Scan for the cell matching the given text and deliver its (x, y) coordinate at center. 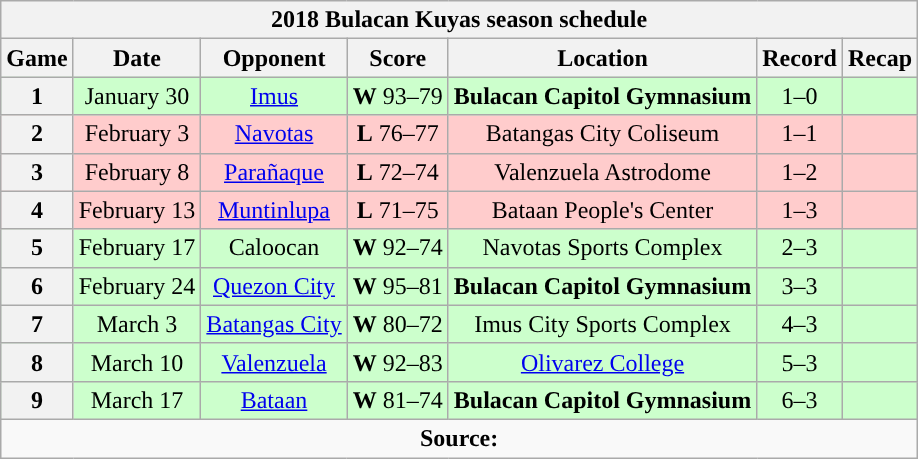
February 8 (137, 172)
Imus City Sports Complex (602, 324)
1–2 (800, 172)
Navotas Sports Complex (602, 248)
4 (37, 210)
1 (37, 96)
Valenzuela Astrodome (602, 172)
5 (37, 248)
W 92–74 (398, 248)
Opponent (274, 58)
Bataan People's Center (602, 210)
L 71–75 (398, 210)
3–3 (800, 286)
L 76–77 (398, 134)
Olivarez College (602, 362)
6–3 (800, 400)
February 24 (137, 286)
W 93–79 (398, 96)
Date (137, 58)
1–0 (800, 96)
6 (37, 286)
Parañaque (274, 172)
Record (800, 58)
February 17 (137, 248)
February 13 (137, 210)
Score (398, 58)
Source: (460, 438)
March 17 (137, 400)
1–1 (800, 134)
W 80–72 (398, 324)
March 3 (137, 324)
Muntinlupa (274, 210)
W 81–74 (398, 400)
March 10 (137, 362)
W 92–83 (398, 362)
Imus (274, 96)
Location (602, 58)
2 (37, 134)
Caloocan (274, 248)
Navotas (274, 134)
9 (37, 400)
January 30 (137, 96)
Batangas City Coliseum (602, 134)
3 (37, 172)
2018 Bulacan Kuyas season schedule (460, 20)
Valenzuela (274, 362)
L 72–74 (398, 172)
February 3 (137, 134)
Quezon City (274, 286)
8 (37, 362)
W 95–81 (398, 286)
Game (37, 58)
Bataan (274, 400)
Batangas City (274, 324)
2–3 (800, 248)
4–3 (800, 324)
7 (37, 324)
1–3 (800, 210)
Recap (880, 58)
5–3 (800, 362)
